From the cell containing the given text, extract its center point as (X, Y) coordinate. 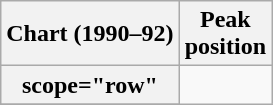
scope="row" (90, 85)
Peakposition (225, 34)
Chart (1990–92) (90, 34)
